Pinpoint the cell where the given text exists, returning its (x, y) midpoint coordinate. 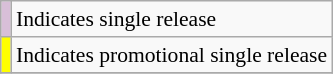
Indicates single release (172, 19)
Indicates promotional single release (172, 55)
